For the text-containing cell, return its midpoint in [x, y] coordinate format. 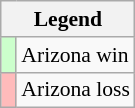
Arizona loss [76, 90]
Arizona win [76, 55]
Legend [68, 19]
